Scan for the cell matching the given text and deliver its (x, y) coordinate at center. 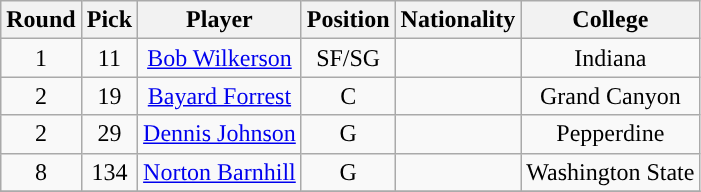
Position (348, 20)
Player (220, 20)
1 (41, 58)
Washington State (610, 172)
Grand Canyon (610, 96)
C (348, 96)
SF/SG (348, 58)
Pick (109, 20)
Indiana (610, 58)
8 (41, 172)
Bob Wilkerson (220, 58)
134 (109, 172)
Norton Barnhill (220, 172)
College (610, 20)
11 (109, 58)
Bayard Forrest (220, 96)
Dennis Johnson (220, 134)
29 (109, 134)
Nationality (458, 20)
Round (41, 20)
19 (109, 96)
Pepperdine (610, 134)
